Locate the cell with the specified text and output its (X, Y) center coordinate. 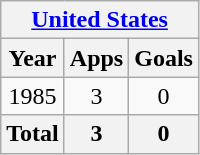
Apps (96, 58)
1985 (33, 96)
Total (33, 134)
Goals (164, 58)
United States (100, 20)
Year (33, 58)
